Capture the cell that displays the provided text and extract its (x, y) central coordinate. 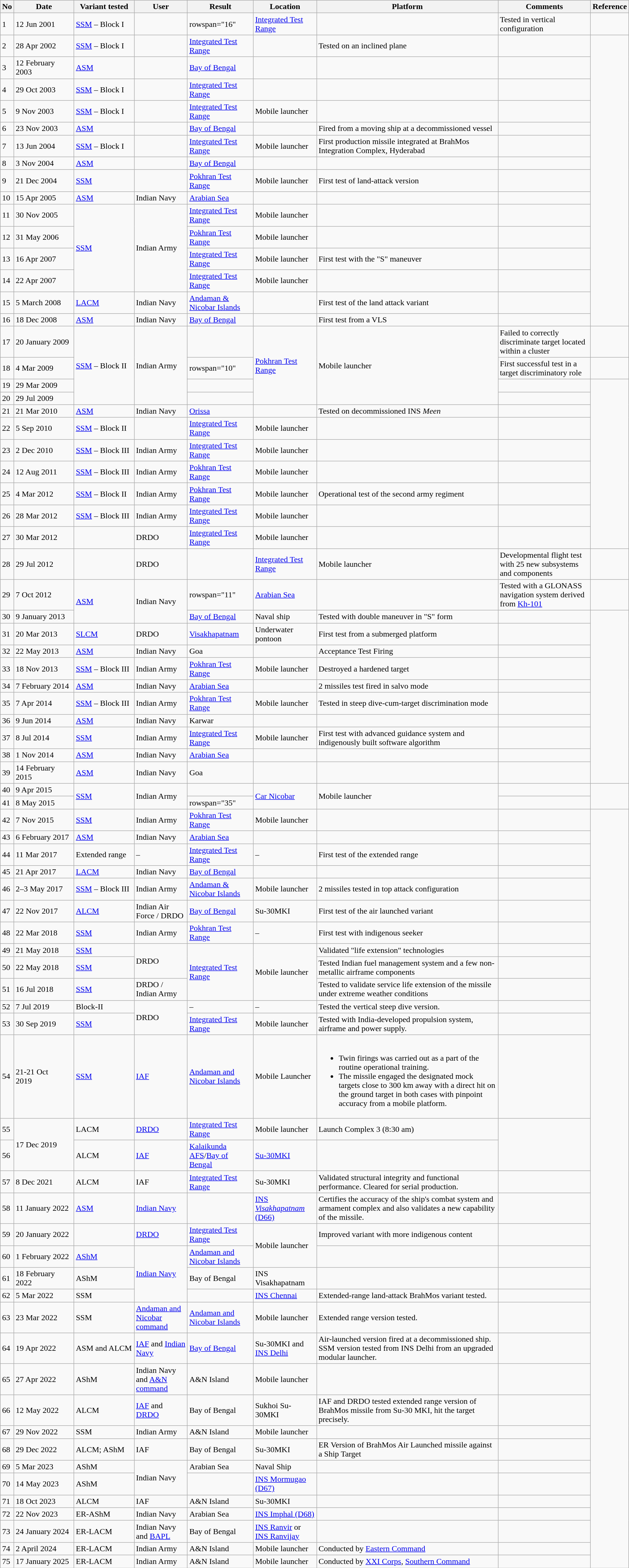
Acceptance Test Firing (407, 651)
49 (7, 950)
7 Nov 2015 (44, 820)
Naval ship (285, 617)
18 (7, 368)
31 May 2006 (44, 237)
5 Mar 2022 (44, 1296)
28 Apr 2002 (44, 46)
rowspan="11" (220, 595)
38 (7, 755)
64 (7, 1348)
35 (7, 703)
42 (7, 820)
7 February 2014 (44, 686)
69 (7, 1467)
39 (7, 772)
29 Jul 2009 (44, 398)
10 (7, 198)
2 (7, 46)
74 (7, 1549)
Destroyed a hardened target (407, 669)
11 January 2022 (44, 1208)
22 Nov 2023 (44, 1514)
INS Visakhapatnam (285, 1279)
Underwater pontoon (285, 634)
SLCM (104, 634)
29 Nov 2022 (44, 1432)
67 (7, 1432)
29 Oct 2003 (44, 89)
First test with advanced guidance system and indigenously built software algorithm (407, 738)
23 Nov 2003 (44, 129)
5 Sep 2010 (44, 428)
22 May 2018 (44, 968)
1 Nov 2014 (44, 755)
27 Apr 2022 (44, 1379)
29 Dec 2022 (44, 1449)
Validated structural integrity and functional performance. Cleared for serial production. (407, 1182)
15 Apr 2005 (44, 198)
Tested to validate service life extension of the missile under extreme weather conditions (407, 989)
26 (7, 516)
21 Apr 2017 (44, 872)
First test of the air launched variant (407, 911)
56 (7, 1155)
5 March 2008 (44, 303)
41 (7, 802)
Operational test of the second army regiment (407, 494)
36 (7, 721)
Karwar (220, 721)
21 Mar 2010 (44, 411)
Indian Navy and A&N command (161, 1379)
45 (7, 872)
ALCM; AShM (104, 1449)
3 (7, 68)
30 Sep 2019 (44, 1024)
12 May 2022 (44, 1410)
Air-launched version fired at a decommissioned ship. SSM version tested from INS Delhi from an upgraded modular launcher. (407, 1348)
37 (7, 738)
31 (7, 634)
22 Nov 2017 (44, 911)
First test with the "S" maneuver (407, 259)
28 (7, 564)
62 (7, 1296)
75 (7, 1561)
rowspan="35" (220, 802)
14 February 2015 (44, 772)
30 (7, 617)
ASM and ALCM (104, 1348)
Tested with double maneuver in "S" form (407, 617)
9 Apr 2015 (44, 790)
9 Nov 2003 (44, 111)
8 (7, 163)
Failed to correctly discriminate target located within a cluster (544, 342)
5 Mar 2023 (44, 1467)
Indian Air Force / DRDO (161, 911)
First test from a VLS (407, 320)
Certifies the accuracy of the ship's combat system and armament complex and also validates a new capability of the missile. (407, 1208)
22 Apr 2007 (44, 281)
30 Nov 2005 (44, 215)
5 (7, 111)
Fired from a moving ship at a decommissioned vessel (407, 129)
First successful test in a target discriminatory role (544, 368)
4 (7, 89)
1 (7, 24)
INS Mormugao (D67) (285, 1484)
14 (7, 281)
16 (7, 320)
57 (7, 1182)
17 January 2025 (44, 1561)
44 (7, 854)
12 Aug 2011 (44, 472)
13 Jun 2004 (44, 146)
32 (7, 651)
7 (7, 146)
Tested on an inclined plane (407, 46)
19 Apr 2022 (44, 1348)
Tested on decommissioned INS Meen (407, 411)
8 Jul 2014 (44, 738)
Visakhapatnam (220, 634)
Naval Ship (285, 1467)
2–3 May 2017 (44, 889)
28 Mar 2012 (44, 516)
8 May 2015 (44, 802)
48 (7, 933)
12 (7, 237)
52 (7, 1007)
Result (220, 7)
15 (7, 303)
INS Ranvir or INS Ranvijay (285, 1531)
23 (7, 450)
63 (7, 1318)
27 (7, 537)
19 (7, 385)
ER-AShM (104, 1514)
2 missiles test fired in salvo mode (407, 686)
18 Dec 2008 (44, 320)
Tested the vertical steep dive version. (407, 1007)
User (161, 7)
8 Dec 2021 (44, 1182)
7 Oct 2012 (44, 595)
59 (7, 1234)
Indian Navy and BAPL (161, 1531)
33 (7, 669)
Improved variant with more indigenous content (407, 1234)
25 (7, 494)
14 May 2023 (44, 1484)
17 (7, 342)
29 Mar 2009 (44, 385)
12 February 2003 (44, 68)
3 Nov 2004 (44, 163)
First test from a submerged platform (407, 634)
21-21 Oct2019 (44, 1076)
53 (7, 1024)
Validated "life extension" technologies (407, 950)
7 Apr 2014 (44, 703)
Launch Complex 3 (8:30 am) (407, 1129)
21 (7, 411)
2 Dec 2010 (44, 450)
2 missiles tested in top attack configuration (407, 889)
29 Jul 2012 (44, 564)
rowspan="16" (220, 24)
4 Mar 2009 (44, 368)
7 Jul 2019 (44, 1007)
60 (7, 1256)
40 (7, 790)
12 Jun 2001 (44, 24)
46 (7, 889)
Date (44, 7)
Developmental flight test with 25 new subsystems and components (544, 564)
29 (7, 595)
IAF and DRDO (161, 1410)
Tested in steep dive-cum-target discrimination mode (407, 703)
13 (7, 259)
65 (7, 1379)
First production missile integrated at BrahMos Integration Complex, Hyderabad (407, 146)
73 (7, 1531)
Andaman and Nicobar command (161, 1318)
20 Mar 2013 (44, 634)
Tested Indian fuel management system and a few non-metallic airframe components (407, 968)
Tested with a GLONASS navigation system derived from Kh-101 (544, 595)
rowspan="10" (220, 368)
22 Mar 2018 (44, 933)
First test with indigenous seeker (407, 933)
47 (7, 911)
17 Dec 2019 (44, 1144)
Tested in vertical configuration (544, 24)
Kalaikunda AFS/Bay of Bengal (220, 1155)
20 January 2022 (44, 1234)
18 February 2022 (44, 1279)
22 May 2013 (44, 651)
24 (7, 472)
23 Mar 2022 (44, 1318)
INS Chennai (285, 1296)
2 April 2024 (44, 1549)
Su-30MKI and INS Delhi (285, 1348)
9 January 2013 (44, 617)
24 January 2024 (44, 1531)
18 Nov 2013 (44, 669)
58 (7, 1208)
16 Jul 2018 (44, 989)
21 May 2018 (44, 950)
Mobile Launcher (285, 1076)
Orissa (220, 411)
68 (7, 1449)
21 Dec 2004 (44, 181)
Extended-range land-attack BrahMos variant tested. (407, 1296)
1 February 2022 (44, 1256)
Sukhoi Su-30MKI (285, 1410)
Extended range (104, 854)
34 (7, 686)
Variant tested (104, 7)
20 January 2009 (44, 342)
30 Mar 2012 (44, 537)
First test of land-attack version (407, 181)
20 (7, 398)
4 Mar 2012 (44, 494)
No (7, 7)
IAF and Indian Navy (161, 1348)
9 (7, 181)
11 Mar 2017 (44, 854)
6 (7, 129)
61 (7, 1279)
Block-II (104, 1007)
55 (7, 1129)
22 (7, 428)
54 (7, 1076)
Extended range version tested. (407, 1318)
Location (285, 7)
Car Nicobar (285, 796)
50 (7, 968)
DRDO / Indian Army (161, 989)
70 (7, 1484)
11 (7, 215)
Tested with India-developed propulsion system, airframe and power supply. (407, 1024)
Platform (407, 7)
72 (7, 1514)
Conducted by XXI Corps, Southern Command (407, 1561)
71 (7, 1501)
ER Version of BrahMos Air Launched missile against a Ship Target (407, 1449)
6 February 2017 (44, 837)
16 Apr 2007 (44, 259)
9 Jun 2014 (44, 721)
51 (7, 989)
66 (7, 1410)
Conducted by Eastern Command (407, 1549)
First test of the land attack variant (407, 303)
INS Visakhapatnam (D66) (285, 1208)
INS Imphal (D68) (285, 1514)
43 (7, 837)
First test of the extended range (407, 854)
IAF and DRDO tested extended range version of BrahMos missile from Su-30 MKI, hit the target precisely. (407, 1410)
18 Oct 2023 (44, 1501)
Reference (610, 7)
Comments (544, 7)
